Identify which cell holds the provided text, then report its (x, y) central coordinate. 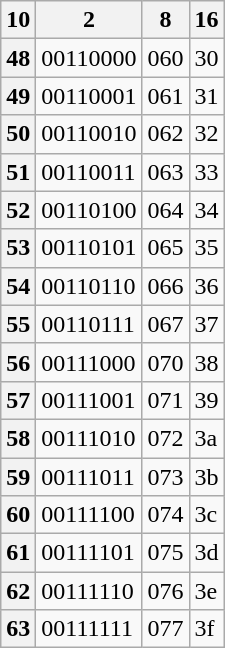
073 (166, 477)
067 (166, 324)
3b (206, 477)
072 (166, 438)
00111101 (89, 553)
2 (89, 20)
49 (18, 96)
3a (206, 438)
3e (206, 591)
48 (18, 58)
00110110 (89, 286)
00110111 (89, 324)
075 (166, 553)
00110011 (89, 172)
00110010 (89, 134)
35 (206, 248)
55 (18, 324)
32 (206, 134)
16 (206, 20)
00110100 (89, 210)
58 (18, 438)
065 (166, 248)
50 (18, 134)
34 (206, 210)
00111111 (89, 629)
8 (166, 20)
61 (18, 553)
3c (206, 515)
064 (166, 210)
60 (18, 515)
074 (166, 515)
59 (18, 477)
54 (18, 286)
63 (18, 629)
33 (206, 172)
00110000 (89, 58)
00110101 (89, 248)
063 (166, 172)
10 (18, 20)
30 (206, 58)
062 (166, 134)
00111011 (89, 477)
060 (166, 58)
62 (18, 591)
00110001 (89, 96)
00111100 (89, 515)
51 (18, 172)
53 (18, 248)
31 (206, 96)
00111001 (89, 400)
39 (206, 400)
38 (206, 362)
00111110 (89, 591)
066 (166, 286)
071 (166, 400)
56 (18, 362)
36 (206, 286)
00111010 (89, 438)
57 (18, 400)
061 (166, 96)
077 (166, 629)
37 (206, 324)
52 (18, 210)
3f (206, 629)
070 (166, 362)
3d (206, 553)
00111000 (89, 362)
076 (166, 591)
